Determine the [X, Y] coordinate at the center of the cell enclosing the given text.  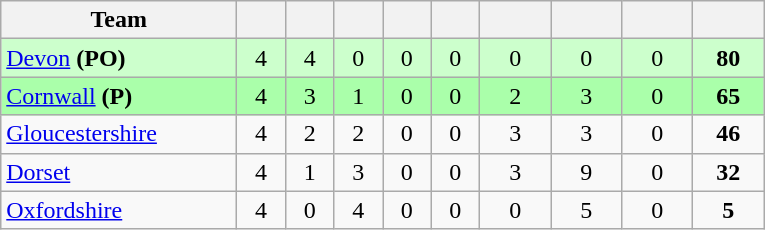
65 [728, 96]
Dorset [119, 172]
Devon (PO) [119, 58]
Gloucestershire [119, 134]
Team [119, 20]
80 [728, 58]
Cornwall (P) [119, 96]
32 [728, 172]
Oxfordshire [119, 210]
9 [586, 172]
46 [728, 134]
